Identify which cell holds the provided text, then report its (x, y) central coordinate. 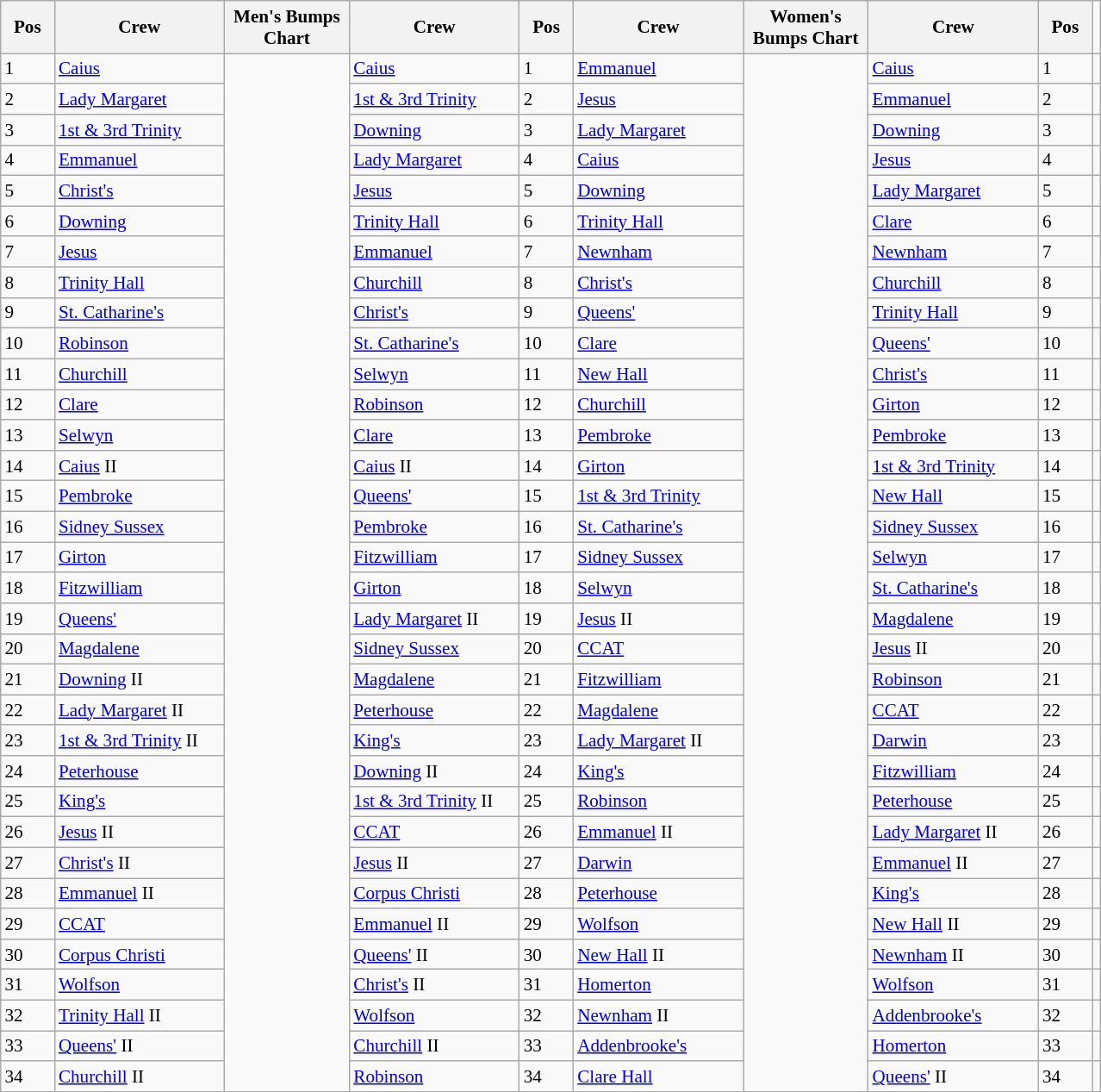
Clare Hall (658, 1076)
Men's Bumps Chart (286, 28)
Women's Bumps Chart (806, 28)
Trinity Hall II (140, 1015)
